For the text-containing cell, return its midpoint in [X, Y] coordinate format. 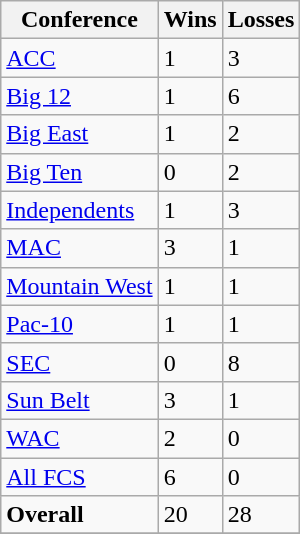
Conference [80, 20]
Big Ten [80, 172]
Independents [80, 210]
28 [261, 515]
Losses [261, 20]
SEC [80, 362]
Big East [80, 134]
MAC [80, 248]
Wins [190, 20]
WAC [80, 438]
Pac-10 [80, 324]
ACC [80, 58]
Mountain West [80, 286]
Overall [80, 515]
8 [261, 362]
Big 12 [80, 96]
Sun Belt [80, 400]
All FCS [80, 477]
20 [190, 515]
